Scan for the cell matching the given text and deliver its (X, Y) coordinate at center. 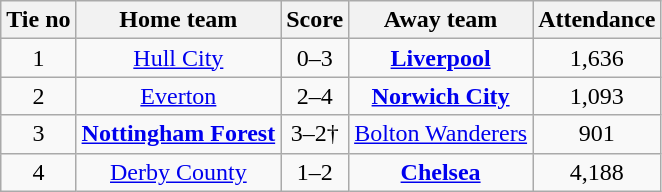
Nottingham Forest (178, 134)
Attendance (597, 20)
1 (38, 58)
2–4 (315, 96)
Tie no (38, 20)
Derby County (178, 172)
1,636 (597, 58)
Chelsea (441, 172)
Bolton Wanderers (441, 134)
Home team (178, 20)
3–2† (315, 134)
3 (38, 134)
1,093 (597, 96)
4 (38, 172)
1–2 (315, 172)
901 (597, 134)
Liverpool (441, 58)
Hull City (178, 58)
Away team (441, 20)
2 (38, 96)
0–3 (315, 58)
Norwich City (441, 96)
Everton (178, 96)
Score (315, 20)
4,188 (597, 172)
